Output the (x, y) coordinate of the center of the cell containing the given text.  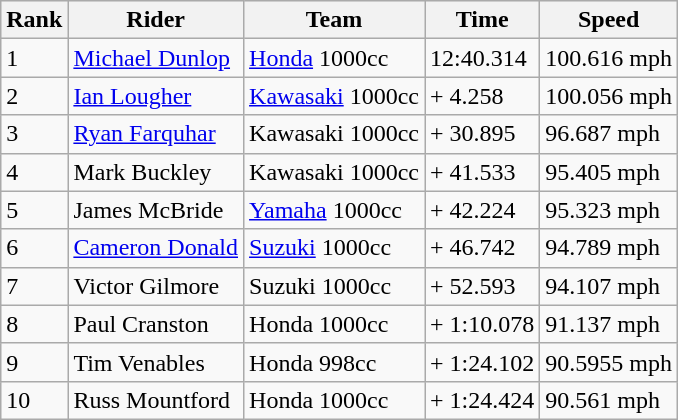
95.323 mph (609, 210)
Ian Lougher (156, 96)
100.616 mph (609, 58)
8 (34, 324)
Yamaha 1000cc (334, 210)
Tim Venables (156, 362)
6 (34, 248)
5 (34, 210)
Ryan Farquhar (156, 134)
Russ Mountford (156, 400)
Team (334, 20)
Speed (609, 20)
James McBride (156, 210)
96.687 mph (609, 134)
+ 42.224 (482, 210)
+ 1:24.102 (482, 362)
2 (34, 96)
7 (34, 286)
+ 52.593 (482, 286)
91.137 mph (609, 324)
Mark Buckley (156, 172)
3 (34, 134)
Time (482, 20)
100.056 mph (609, 96)
+ 30.895 (482, 134)
90.561 mph (609, 400)
9 (34, 362)
Paul Cranston (156, 324)
+ 1:24.424 (482, 400)
90.5955 mph (609, 362)
95.405 mph (609, 172)
+ 1:10.078 (482, 324)
Cameron Donald (156, 248)
Victor Gilmore (156, 286)
1 (34, 58)
+ 46.742 (482, 248)
Rider (156, 20)
94.107 mph (609, 286)
+ 41.533 (482, 172)
+ 4.258 (482, 96)
94.789 mph (609, 248)
Honda 998cc (334, 362)
Rank (34, 20)
10 (34, 400)
12:40.314 (482, 58)
4 (34, 172)
Michael Dunlop (156, 58)
